Return (x, y) of the center of cell containing provided text 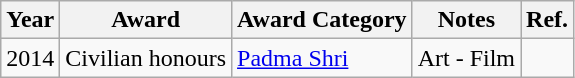
Award Category (322, 20)
Civilian honours (146, 58)
Notes (466, 20)
Award (146, 20)
Art - Film (466, 58)
2014 (30, 58)
Year (30, 20)
Ref. (548, 20)
Padma Shri (322, 58)
